Determine the [X, Y] coordinate at the center of the cell enclosing the given text.  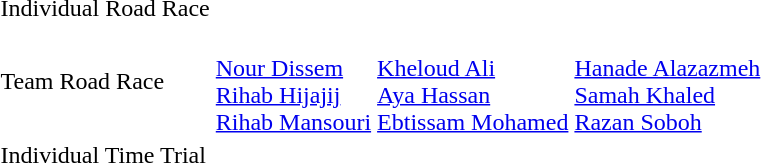
Kheloud AliAya HassanEbtissam Mohamed [473, 82]
Nour DissemRihab HijajijRihab Mansouri [293, 82]
